Search for the cell housing the specified text and yield its (X, Y) center coordinate. 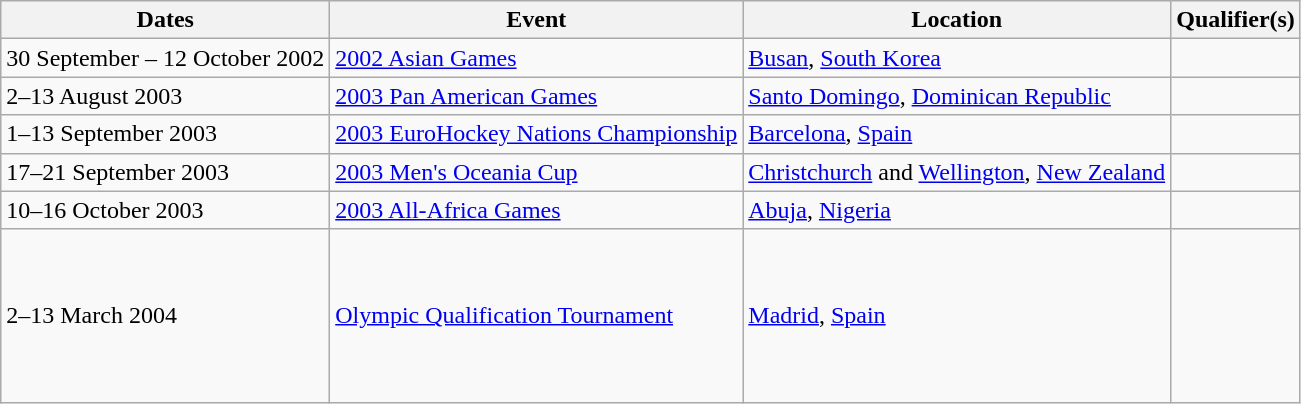
Location (957, 20)
Abuja, Nigeria (957, 210)
2002 Asian Games (536, 58)
Barcelona, Spain (957, 134)
Busan, South Korea (957, 58)
1–13 September 2003 (166, 134)
Christchurch and Wellington, New Zealand (957, 172)
Qualifier(s) (1236, 20)
Event (536, 20)
30 September – 12 October 2002 (166, 58)
Santo Domingo, Dominican Republic (957, 96)
2003 Pan American Games (536, 96)
2–13 August 2003 (166, 96)
2003 EuroHockey Nations Championship (536, 134)
17–21 September 2003 (166, 172)
2003 All-Africa Games (536, 210)
10–16 October 2003 (166, 210)
2–13 March 2004 (166, 316)
Olympic Qualification Tournament (536, 316)
Dates (166, 20)
2003 Men's Oceania Cup (536, 172)
Madrid, Spain (957, 316)
